Return the (X, Y) coordinate for the center point of the cell that contains the specified text.  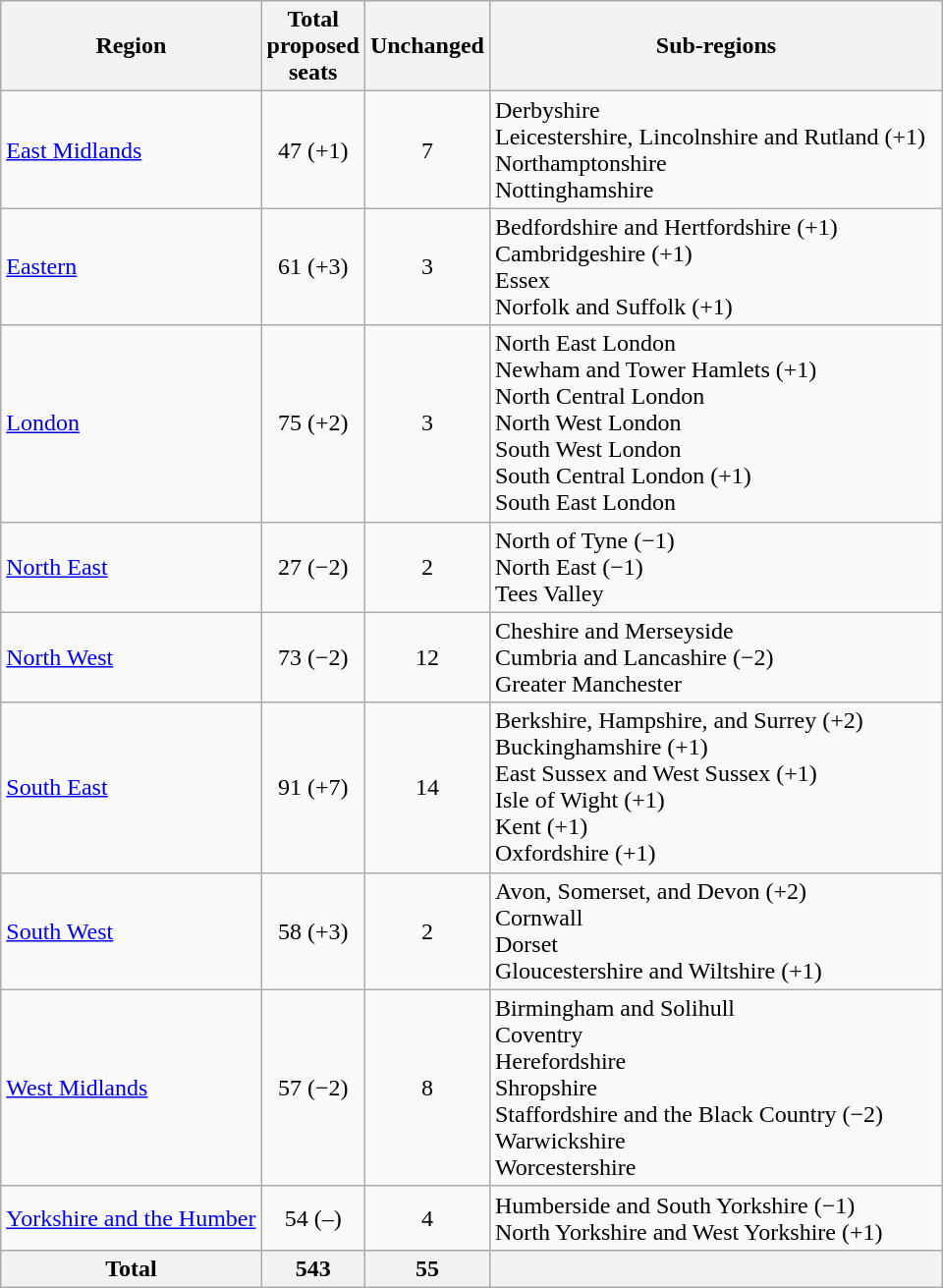
Total (132, 1268)
543 (312, 1268)
73 (−2) (312, 657)
East Midlands (132, 149)
London (132, 423)
54 (–) (312, 1218)
27 (−2) (312, 567)
61 (+3) (312, 267)
North West (132, 657)
Eastern (132, 267)
12 (426, 657)
Humberside and South Yorkshire (−1)North Yorkshire and West Yorkshire (+1) (715, 1218)
Sub-regions (715, 46)
Yorkshire and the Humber (132, 1218)
75 (+2) (312, 423)
Birmingham and SolihullCoventryHerefordshireShropshireStaffordshire and the Black Country (−2)WarwickshireWorcestershire (715, 1088)
DerbyshireLeicestershire, Lincolnshire and Rutland (+1)NorthamptonshireNottinghamshire (715, 149)
Region (132, 46)
North of Tyne (−1)North East (−1)Tees Valley (715, 567)
Total proposedseats (312, 46)
14 (426, 788)
Bedfordshire and Hertfordshire (+1)Cambridgeshire (+1)EssexNorfolk and Suffolk (+1) (715, 267)
58 (+3) (312, 931)
47 (+1) (312, 149)
Cheshire and MerseysideCumbria and Lancashire (−2)Greater Manchester (715, 657)
57 (−2) (312, 1088)
8 (426, 1088)
North East (132, 567)
North East LondonNewham and Tower Hamlets (+1)North Central LondonNorth West LondonSouth West LondonSouth Central London (+1)South East London (715, 423)
Unchanged (426, 46)
4 (426, 1218)
South East (132, 788)
West Midlands (132, 1088)
7 (426, 149)
91 (+7) (312, 788)
South West (132, 931)
Avon, Somerset, and Devon (+2)CornwallDorsetGloucestershire and Wiltshire (+1) (715, 931)
Berkshire, Hampshire, and Surrey (+2)Buckinghamshire (+1)East Sussex and West Sussex (+1)Isle of Wight (+1)Kent (+1)Oxfordshire (+1) (715, 788)
55 (426, 1268)
